For the text-containing cell, return its midpoint in (X, Y) coordinate format. 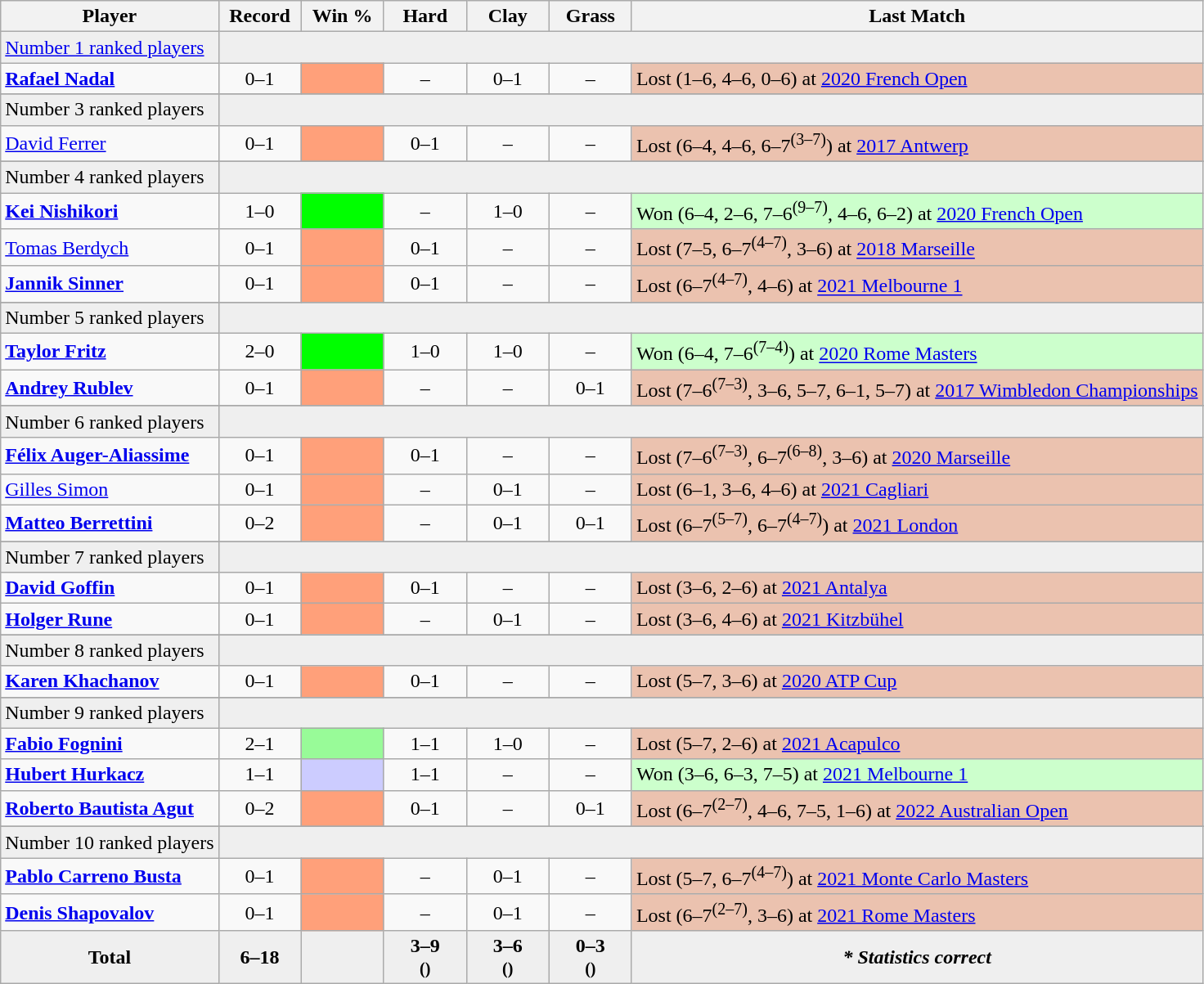
Hubert Hurkacz (110, 775)
* Statistics correct (917, 957)
Lost (3–6, 4–6) at 2021 Kitzbühel (917, 619)
Lost (6–7(5–7), 6–7(4–7)) at 2021 London (917, 523)
Clay (507, 16)
Win % (342, 16)
Number 9 ranked players (110, 712)
Matteo Berrettini (110, 523)
David Goffin (110, 588)
Lost (6–1, 3–6, 4–6) at 2021 Cagliari (917, 489)
Tomas Berdych (110, 247)
Jannik Sinner (110, 285)
Hard (425, 16)
3–6 () (507, 957)
Won (6–4, 7–6(7–4)) at 2020 Rome Masters (917, 352)
Fabio Fognini (110, 744)
Won (6–4, 2–6, 7–6(9–7), 4–6, 6–2) at 2020 French Open (917, 211)
Lost (5–7, 3–6) at 2020 ATP Cup (917, 681)
Lost (6–7(2–7), 3–6) at 2021 Rome Masters (917, 913)
Number 5 ranked players (110, 317)
3–9 () (425, 957)
Total (110, 957)
2–0 (260, 352)
Number 4 ranked players (110, 177)
Number 8 ranked players (110, 650)
Rafael Nadal (110, 79)
2–1 (260, 744)
Félix Auger-Aliassime (110, 456)
Roberto Bautista Agut (110, 808)
Pablo Carreno Busta (110, 877)
Player (110, 16)
0–3 () (591, 957)
Lost (3–6, 2–6) at 2021 Antalya (917, 588)
Number 7 ranked players (110, 557)
Lost (7–5, 6–7(4–7), 3–6) at 2018 Marseille (917, 247)
Won (3–6, 6–3, 7–5) at 2021 Melbourne 1 (917, 775)
Lost (5–7, 2–6) at 2021 Acapulco (917, 744)
Number 3 ranked players (110, 110)
Denis Shapovalov (110, 913)
Lost (1–6, 4–6, 0–6) at 2020 French Open (917, 79)
Lost (6–4, 4–6, 6–7(3–7)) at 2017 Antwerp (917, 144)
Number 10 ranked players (110, 842)
Record (260, 16)
Grass (591, 16)
Andrey Rublev (110, 388)
Taylor Fritz (110, 352)
Number 1 ranked players (110, 47)
Lost (6–7(4–7), 4–6) at 2021 Melbourne 1 (917, 285)
Gilles Simon (110, 489)
Lost (7–6(7–3), 6–7(6–8), 3–6) at 2020 Marseille (917, 456)
Lost (5–7, 6–7(4–7)) at 2021 Monte Carlo Masters (917, 877)
Last Match (917, 16)
Kei Nishikori (110, 211)
Lost (7–6(7–3), 3–6, 5–7, 6–1, 5–7) at 2017 Wimbledon Championships (917, 388)
6–18 (260, 957)
Karen Khachanov (110, 681)
Holger Rune (110, 619)
Lost (6–7(2–7), 4–6, 7–5, 1–6) at 2022 Australian Open (917, 808)
David Ferrer (110, 144)
Number 6 ranked players (110, 421)
